From the cell containing the given text, extract its center point as (X, Y) coordinate. 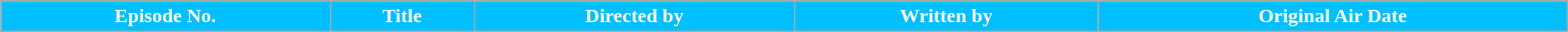
Directed by (635, 16)
Written by (946, 16)
Title (402, 16)
Original Air Date (1333, 16)
Episode No. (165, 16)
